From the cell containing the given text, extract its center point as (X, Y) coordinate. 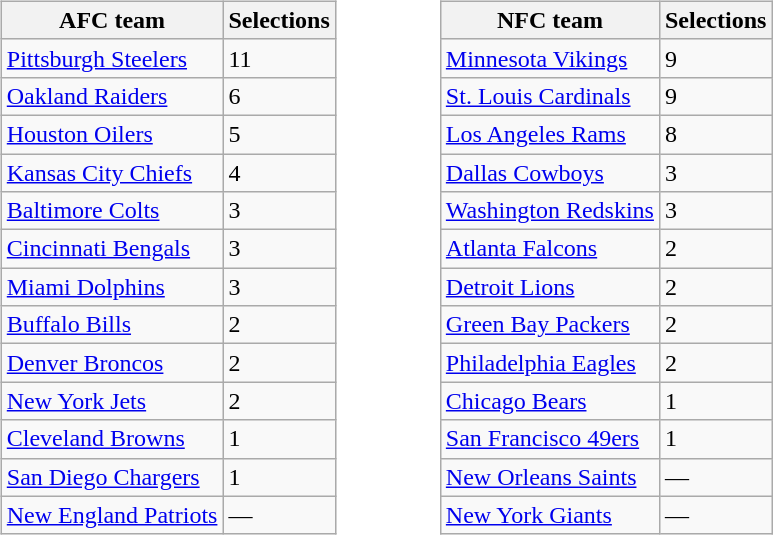
Kansas City Chiefs (112, 173)
8 (715, 134)
Atlanta Falcons (550, 249)
Houston Oilers (112, 134)
San Diego Chargers (112, 477)
New York Jets (112, 401)
Cincinnati Bengals (112, 249)
St. Louis Cardinals (550, 96)
Minnesota Vikings (550, 58)
4 (279, 173)
Baltimore Colts (112, 211)
AFC team (112, 20)
Philadelphia Eagles (550, 363)
Pittsburgh Steelers (112, 58)
6 (279, 96)
Denver Broncos (112, 363)
Miami Dolphins (112, 287)
New England Patriots (112, 515)
Washington Redskins (550, 211)
New Orleans Saints (550, 477)
Detroit Lions (550, 287)
Green Bay Packers (550, 325)
New York Giants (550, 515)
NFC team (550, 20)
Oakland Raiders (112, 96)
Chicago Bears (550, 401)
11 (279, 58)
Dallas Cowboys (550, 173)
Buffalo Bills (112, 325)
5 (279, 134)
Cleveland Browns (112, 439)
Los Angeles Rams (550, 134)
San Francisco 49ers (550, 439)
